Determine the (X, Y) coordinate at the center of the cell enclosing the given text.  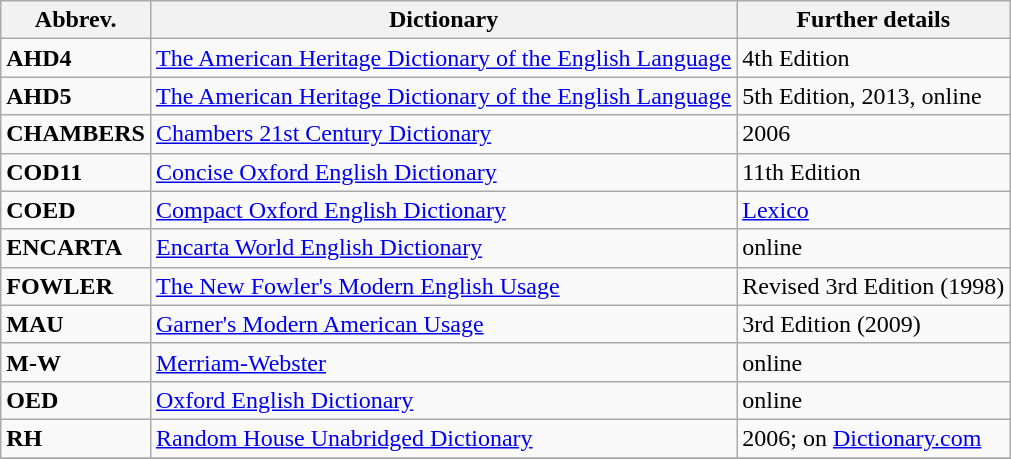
The New Fowler's Modern English Usage (443, 286)
Chambers 21st Century Dictionary (443, 134)
Concise Oxford English Dictionary (443, 172)
5th Edition, 2013, online (874, 96)
MAU (76, 324)
Compact Oxford English Dictionary (443, 210)
Abbrev. (76, 20)
Garner's Modern American Usage (443, 324)
Random House Unabridged Dictionary (443, 438)
OED (76, 400)
AHD4 (76, 58)
Encarta World English Dictionary (443, 248)
AHD5 (76, 96)
FOWLER (76, 286)
M-W (76, 362)
Further details (874, 20)
COD11 (76, 172)
Merriam-Webster (443, 362)
ENCARTA (76, 248)
4th Edition (874, 58)
Revised 3rd Edition (1998) (874, 286)
2006 (874, 134)
Oxford English Dictionary (443, 400)
CHAMBERS (76, 134)
RH (76, 438)
COED (76, 210)
Dictionary (443, 20)
Lexico (874, 210)
3rd Edition (2009) (874, 324)
11th Edition (874, 172)
2006; on Dictionary.com (874, 438)
